Capture the cell that displays the provided text and extract its (x, y) central coordinate. 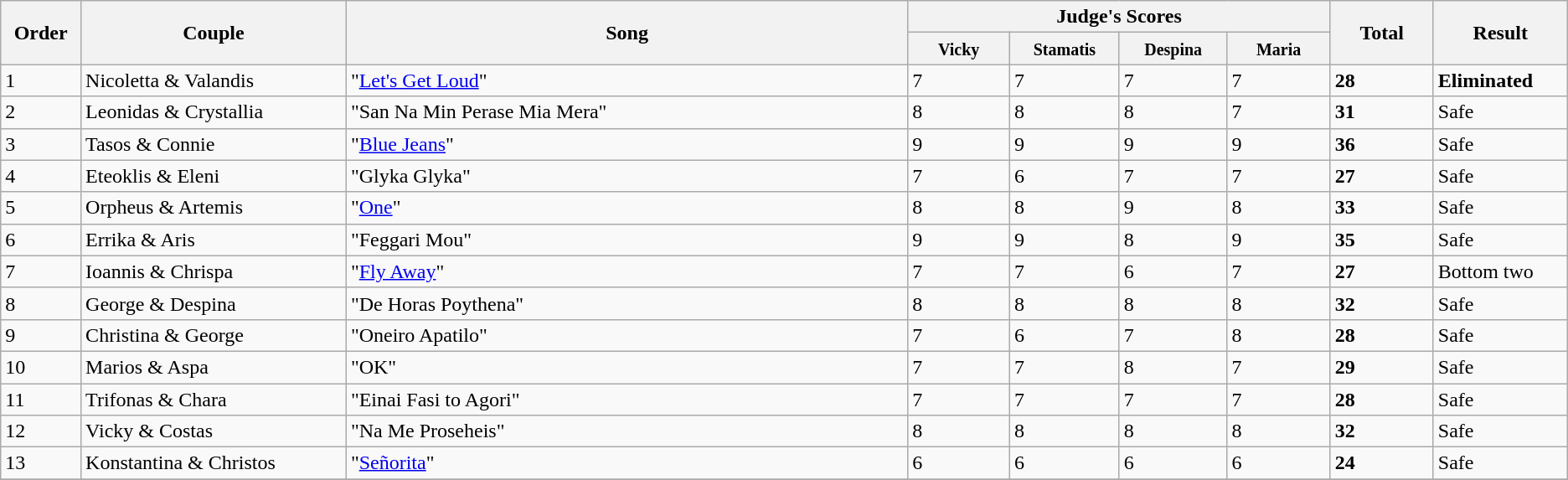
Maria (1278, 49)
10 (41, 367)
2 (41, 112)
"Einai Fasi to Agori" (627, 400)
Couple (214, 33)
Vicky & Costas (214, 431)
35 (1382, 240)
Nicoletta & Valandis (214, 80)
"Na Me Proseheis" (627, 431)
Song (627, 33)
Orpheus & Artemis (214, 208)
"Fly Away" (627, 271)
12 (41, 431)
Konstantina & Christos (214, 463)
Tasos & Connie (214, 144)
"San Na Min Perase Mia Mera" (627, 112)
Vicky (959, 49)
"One" (627, 208)
"Blue Jeans" (627, 144)
"Feggari Mou" (627, 240)
Eliminated (1500, 80)
Eteoklis & Eleni (214, 176)
Marios & Aspa (214, 367)
31 (1382, 112)
"Glyka Glyka" (627, 176)
29 (1382, 367)
Christina & George (214, 335)
4 (41, 176)
24 (1382, 463)
Despina (1173, 49)
"Oneiro Apatilo" (627, 335)
Order (41, 33)
Judge's Scores (1119, 17)
Stamatis (1065, 49)
3 (41, 144)
13 (41, 463)
Errika & Aris (214, 240)
Result (1500, 33)
"Let's Get Loud" (627, 80)
Leonidas & Crystallia (214, 112)
33 (1382, 208)
1 (41, 80)
"Señorita" (627, 463)
Trifonas & Chara (214, 400)
Ioannis & Chrispa (214, 271)
Total (1382, 33)
"OK" (627, 367)
11 (41, 400)
5 (41, 208)
"De Horas Poythena" (627, 303)
George & Despina (214, 303)
Bottom two (1500, 271)
36 (1382, 144)
